Output the (X, Y) coordinate of the center of the cell containing the given text.  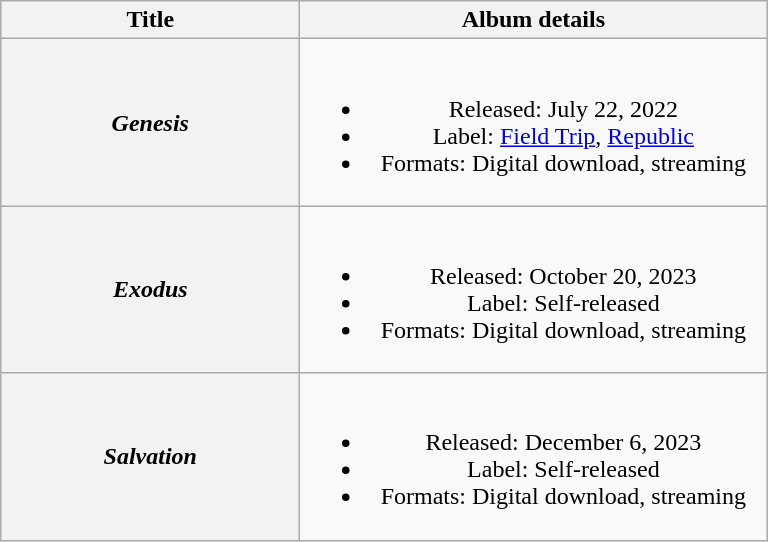
Released: July 22, 2022Label: Field Trip, RepublicFormats: Digital download, streaming (534, 122)
Album details (534, 20)
Title (150, 20)
Genesis (150, 122)
Salvation (150, 456)
Released: October 20, 2023Label: Self-releasedFormats: Digital download, streaming (534, 290)
Released: December 6, 2023Label: Self-releasedFormats: Digital download, streaming (534, 456)
Exodus (150, 290)
